Search for the cell housing the specified text and yield its [X, Y] center coordinate. 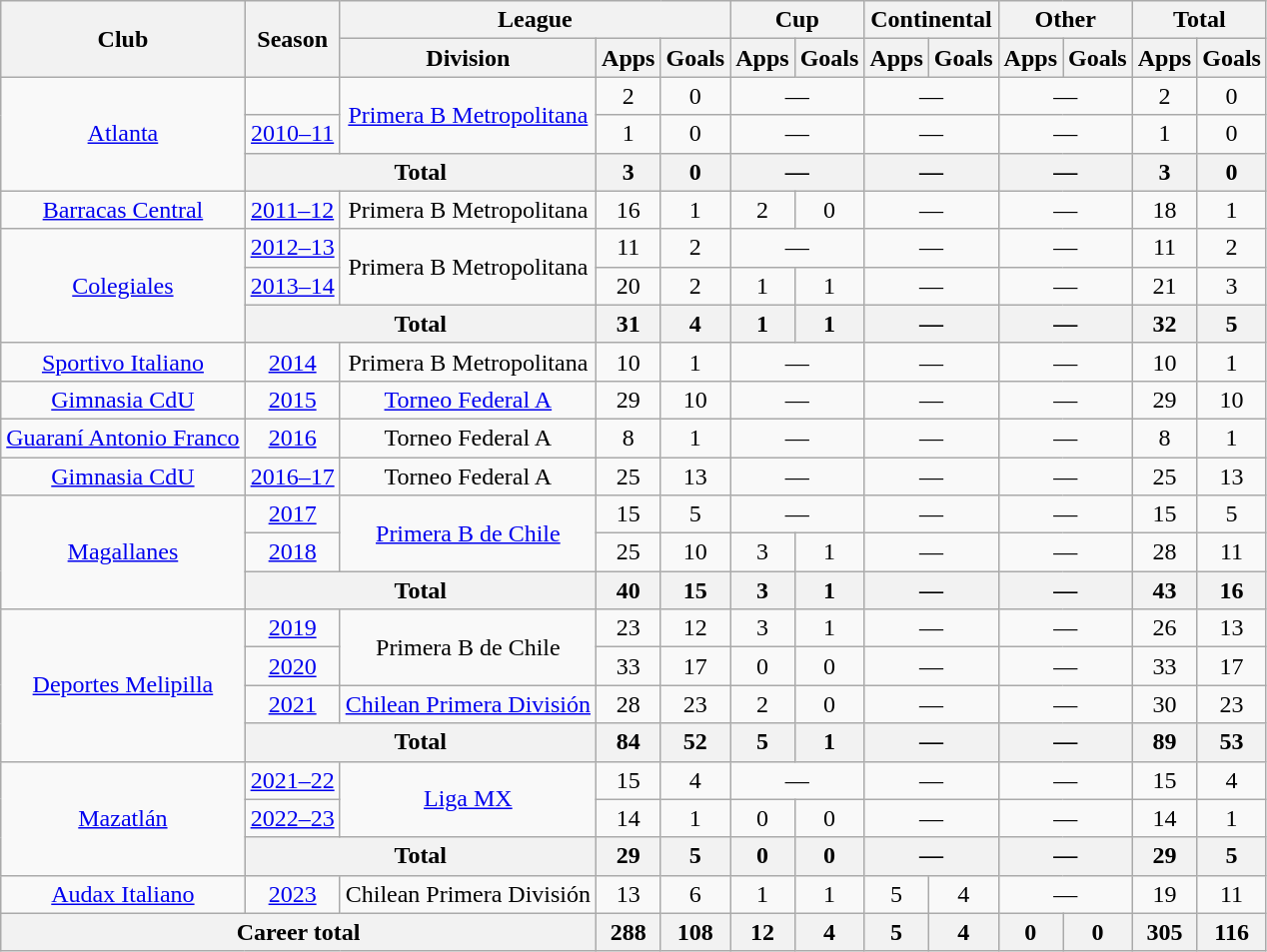
Liga MX [468, 799]
2016–17 [292, 476]
Division [468, 58]
Club [123, 39]
26 [1164, 628]
2012–13 [292, 248]
Atlanta [123, 134]
2013–14 [292, 286]
89 [1164, 742]
2021–22 [292, 780]
20 [629, 286]
53 [1232, 742]
Audax Italiano [123, 894]
Season [292, 39]
Mazatlán [123, 818]
2011–12 [292, 210]
31 [629, 324]
Career total [299, 932]
Other [1065, 20]
Continental [931, 20]
2010–11 [292, 134]
League [536, 20]
43 [1164, 590]
32 [1164, 324]
2014 [292, 362]
2018 [292, 552]
2020 [292, 666]
116 [1232, 932]
6 [695, 894]
40 [629, 590]
Sportivo Italiano [123, 362]
Cup [797, 20]
2016 [292, 438]
Magallanes [123, 552]
Guaraní Antonio Franco [123, 438]
Barracas Central [123, 210]
84 [629, 742]
30 [1164, 704]
21 [1164, 286]
288 [629, 932]
2019 [292, 628]
Deportes Melipilla [123, 685]
2017 [292, 514]
Colegiales [123, 286]
2022–23 [292, 818]
305 [1164, 932]
108 [695, 932]
19 [1164, 894]
2023 [292, 894]
52 [695, 742]
2021 [292, 704]
18 [1164, 210]
2015 [292, 400]
